Extract the (x, y) coordinate from the center of the cell holding the provided text.  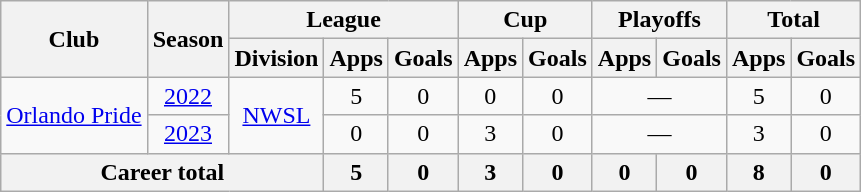
Playoffs (659, 20)
Season (188, 39)
2022 (188, 96)
NWSL (276, 115)
Orlando Pride (74, 115)
2023 (188, 134)
Career total (162, 172)
Division (276, 58)
8 (758, 172)
League (344, 20)
Cup (525, 20)
Total (793, 20)
Club (74, 39)
